Pinpoint the cell where the given text exists, returning its (x, y) midpoint coordinate. 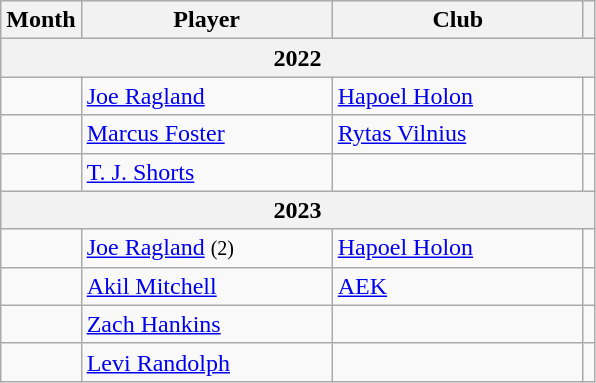
Month (41, 20)
2023 (298, 210)
Rytas Vilnius (458, 134)
Player (206, 20)
Joe Ragland (206, 96)
AEK (458, 286)
Levi Randolph (206, 362)
Zach Hankins (206, 324)
T. J. Shorts (206, 172)
Marcus Foster (206, 134)
Joe Ragland (2) (206, 248)
Akil Mitchell (206, 286)
2022 (298, 58)
Club (458, 20)
